Locate the cell with the specified text and output its [x, y] center coordinate. 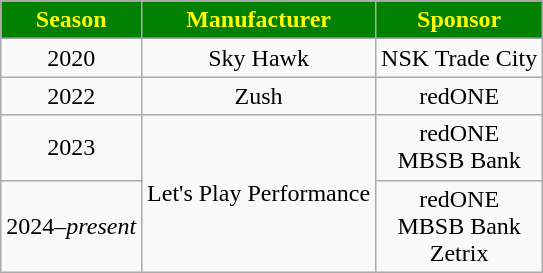
Season [72, 20]
Sponsor [460, 20]
2023 [72, 148]
2020 [72, 58]
redONE [460, 96]
Sky Hawk [259, 58]
Zush [259, 96]
Manufacturer [259, 20]
2024–present [72, 226]
Let's Play Performance [259, 194]
2022 [72, 96]
redONE MBSB Bank [460, 148]
redONE MBSB Bank Zetrix [460, 226]
NSK Trade City [460, 58]
